For the text-containing cell, return its midpoint in (x, y) coordinate format. 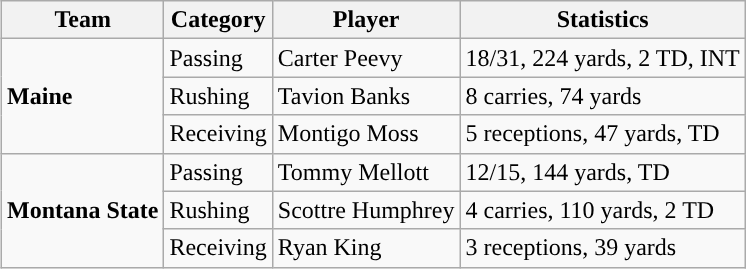
Montigo Moss (366, 134)
8 carries, 74 yards (602, 96)
4 carries, 110 yards, 2 TD (602, 210)
18/31, 224 yards, 2 TD, INT (602, 58)
Ryan King (366, 248)
Player (366, 20)
Scottre Humphrey (366, 210)
3 receptions, 39 yards (602, 248)
Statistics (602, 20)
Team (83, 20)
5 receptions, 47 yards, TD (602, 134)
Tommy Mellott (366, 172)
Carter Peevy (366, 58)
Category (218, 20)
Maine (83, 96)
Montana State (83, 210)
12/15, 144 yards, TD (602, 172)
Tavion Banks (366, 96)
